Output the (X, Y) coordinate of the center of the cell containing the given text.  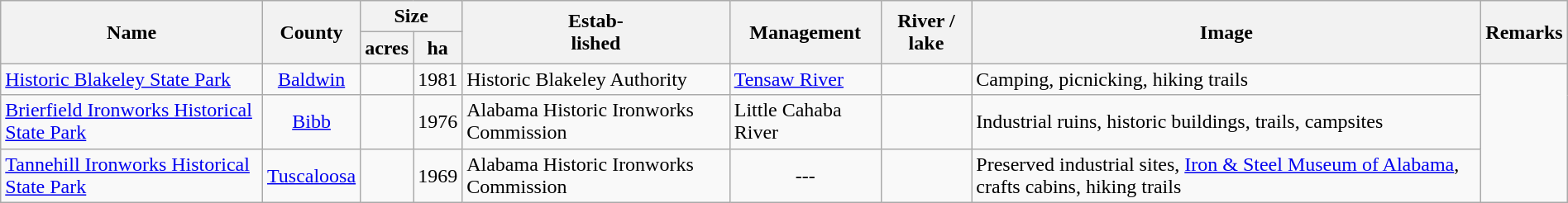
Preserved industrial sites, Iron & Steel Museum of Alabama, crafts cabins, hiking trails (1226, 175)
Tannehill Ironworks Historical State Park (132, 175)
Remarks (1524, 32)
ha (438, 48)
1981 (438, 79)
River / lake (926, 32)
Tuscaloosa (311, 175)
acres (387, 48)
Brierfield Ironworks Historical State Park (132, 122)
Little Cahaba River (806, 122)
County (311, 32)
1969 (438, 175)
Size (412, 17)
Management (806, 32)
Tensaw River (806, 79)
Historic Blakeley State Park (132, 79)
Camping, picnicking, hiking trails (1226, 79)
Historic Blakeley Authority (596, 79)
Name (132, 32)
Baldwin (311, 79)
Image (1226, 32)
1976 (438, 122)
Industrial ruins, historic buildings, trails, campsites (1226, 122)
--- (806, 175)
Estab- lished (596, 32)
Bibb (311, 122)
